Detect which cell encompasses the target text, then output its [x, y] center coordinate. 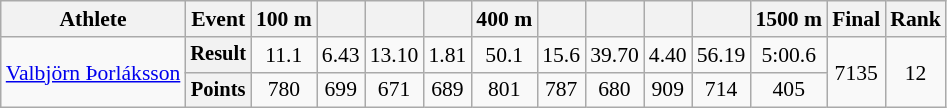
4.40 [668, 55]
909 [668, 90]
1500 m [788, 19]
Athlete [94, 19]
801 [504, 90]
Event [218, 19]
780 [284, 90]
15.6 [561, 55]
680 [614, 90]
Valbjörn Þorláksson [94, 72]
714 [722, 90]
Points [218, 90]
Result [218, 55]
671 [394, 90]
689 [447, 90]
Final [856, 19]
Rank [916, 19]
100 m [284, 19]
6.43 [341, 55]
405 [788, 90]
1.81 [447, 55]
5:00.6 [788, 55]
56.19 [722, 55]
699 [341, 90]
50.1 [504, 55]
12 [916, 72]
13.10 [394, 55]
787 [561, 90]
39.70 [614, 55]
400 m [504, 19]
7135 [856, 72]
11.1 [284, 55]
